Return [x, y] of the center of cell containing provided text 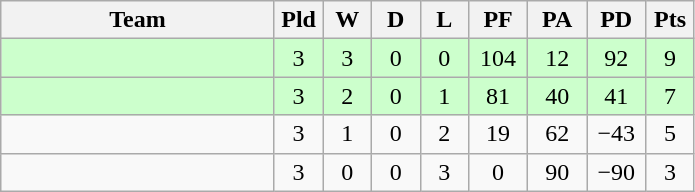
90 [558, 172]
PD [616, 20]
7 [670, 96]
D [396, 20]
PF [498, 20]
40 [558, 96]
62 [558, 134]
104 [498, 58]
Team [138, 20]
−90 [616, 172]
41 [616, 96]
5 [670, 134]
L [444, 20]
−43 [616, 134]
12 [558, 58]
92 [616, 58]
PA [558, 20]
W [348, 20]
19 [498, 134]
9 [670, 58]
Pts [670, 20]
Pld [298, 20]
81 [498, 96]
